Detect which cell encompasses the target text, then output its (X, Y) center coordinate. 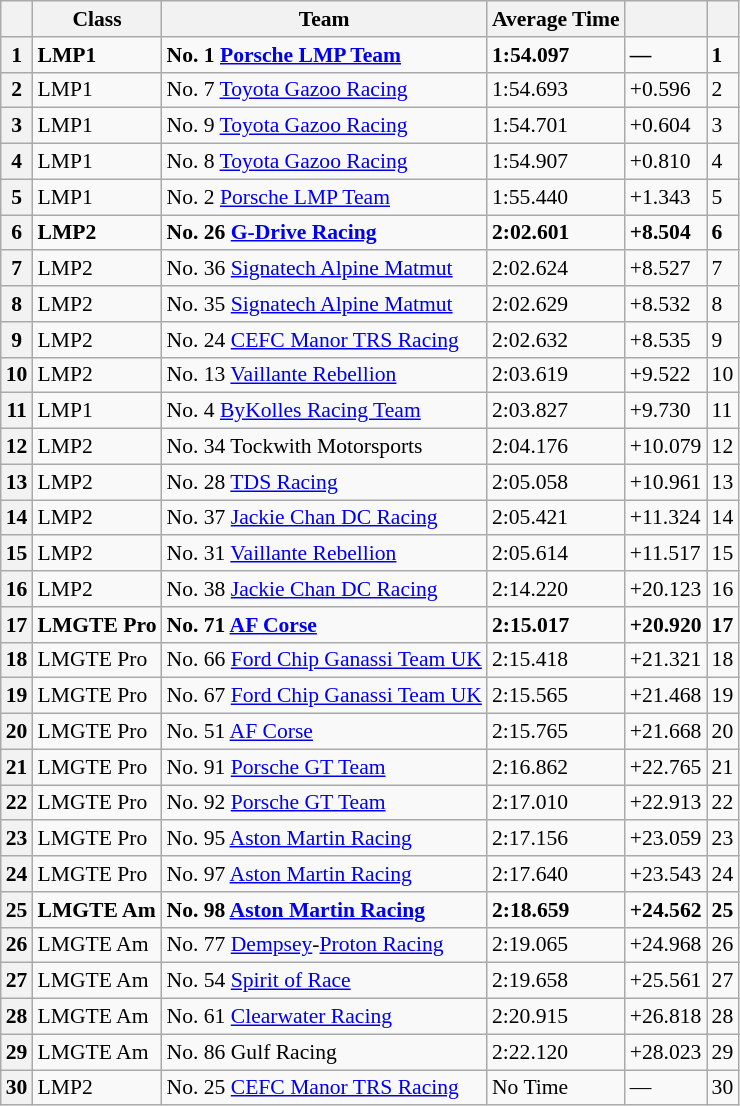
2:03.827 (556, 411)
2:19.065 (556, 945)
No. 51 AF Corse (324, 732)
No. 86 Gulf Racing (324, 1052)
+8.532 (666, 304)
No. 25 CEFC Manor TRS Racing (324, 1088)
No. 37 Jackie Chan DC Racing (324, 518)
+22.765 (666, 767)
+24.562 (666, 910)
2:15.017 (556, 625)
2:05.421 (556, 518)
No. 4 ByKolles Racing Team (324, 411)
No. 66 Ford Chip Ganassi Team UK (324, 660)
+21.668 (666, 732)
+8.535 (666, 340)
No Time (556, 1088)
No. 35 Signatech Alpine Matmut (324, 304)
Class (96, 19)
No. 38 Jackie Chan DC Racing (324, 589)
No. 92 Porsche GT Team (324, 803)
+20.123 (666, 589)
2:03.619 (556, 375)
1:54.907 (556, 162)
+25.561 (666, 981)
No. 2 Porsche LMP Team (324, 197)
No. 13 Vaillante Rebellion (324, 375)
+9.522 (666, 375)
2:02.632 (556, 340)
No. 97 Aston Martin Racing (324, 874)
No. 95 Aston Martin Racing (324, 839)
No. 67 Ford Chip Ganassi Team UK (324, 696)
+11.517 (666, 554)
2:18.659 (556, 910)
No. 77 Dempsey-Proton Racing (324, 945)
No. 7 Toyota Gazoo Racing (324, 90)
1:55.440 (556, 197)
+22.913 (666, 803)
No. 71 AF Corse (324, 625)
2:02.624 (556, 269)
+28.023 (666, 1052)
No. 31 Vaillante Rebellion (324, 554)
2:02.629 (556, 304)
1:54.693 (556, 90)
+8.504 (666, 233)
2:15.418 (556, 660)
2:20.915 (556, 1017)
2:14.220 (556, 589)
No. 26 G-Drive Racing (324, 233)
No. 8 Toyota Gazoo Racing (324, 162)
+9.730 (666, 411)
1:54.701 (556, 126)
+23.059 (666, 839)
2:05.614 (556, 554)
+8.527 (666, 269)
No. 36 Signatech Alpine Matmut (324, 269)
+21.468 (666, 696)
1:54.097 (556, 55)
2:17.640 (556, 874)
No. 24 CEFC Manor TRS Racing (324, 340)
Average Time (556, 19)
No. 34 Tockwith Motorsports (324, 447)
2:22.120 (556, 1052)
Team (324, 19)
+23.543 (666, 874)
+0.596 (666, 90)
2:04.176 (556, 447)
No. 9 Toyota Gazoo Racing (324, 126)
No. 1 Porsche LMP Team (324, 55)
No. 28 TDS Racing (324, 482)
2:17.156 (556, 839)
2:15.565 (556, 696)
+1.343 (666, 197)
+0.604 (666, 126)
2:02.601 (556, 233)
+21.321 (666, 660)
+20.920 (666, 625)
2:17.010 (556, 803)
+10.079 (666, 447)
+0.810 (666, 162)
No. 91 Porsche GT Team (324, 767)
+26.818 (666, 1017)
2:05.058 (556, 482)
No. 61 Clearwater Racing (324, 1017)
No. 54 Spirit of Race (324, 981)
2:15.765 (556, 732)
2:16.862 (556, 767)
No. 98 Aston Martin Racing (324, 910)
+24.968 (666, 945)
2:19.658 (556, 981)
+10.961 (666, 482)
+11.324 (666, 518)
